Search for the cell housing the specified text and yield its [X, Y] center coordinate. 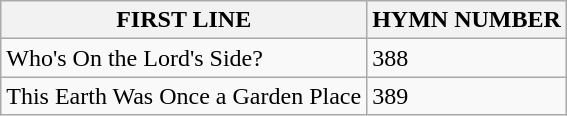
388 [467, 58]
FIRST LINE [184, 20]
This Earth Was Once a Garden Place [184, 96]
Who's On the Lord's Side? [184, 58]
389 [467, 96]
HYMN NUMBER [467, 20]
